From the cell containing the given text, extract its center point as (X, Y) coordinate. 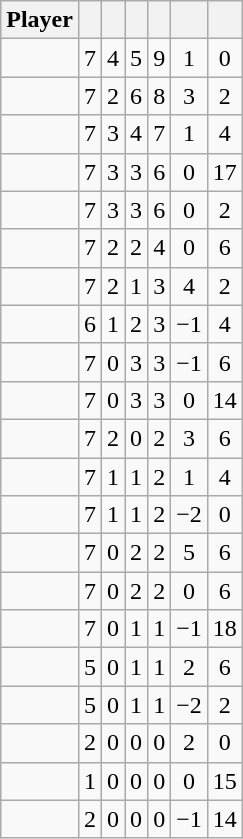
15 (224, 781)
18 (224, 629)
9 (160, 58)
8 (160, 96)
Player (40, 20)
17 (224, 172)
